Return (x, y) of the center of cell containing provided text 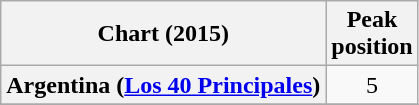
Peakposition (372, 34)
Argentina (Los 40 Principales) (164, 85)
5 (372, 85)
Chart (2015) (164, 34)
